Return the (x, y) coordinate for the center point of the cell that contains the specified text.  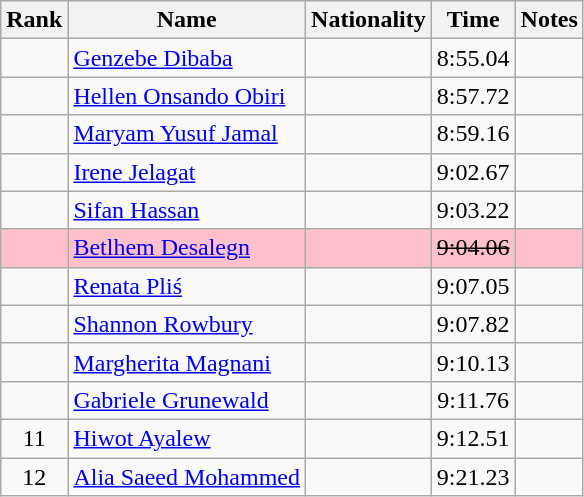
Maryam Yusuf Jamal (187, 134)
Hiwot Ayalew (187, 438)
Genzebe Dibaba (187, 58)
9:07.82 (473, 324)
Hellen Onsando Obiri (187, 96)
Nationality (369, 20)
Time (473, 20)
9:07.05 (473, 286)
Notes (549, 20)
Irene Jelagat (187, 172)
9:04.06 (473, 248)
8:59.16 (473, 134)
Sifan Hassan (187, 210)
Gabriele Grunewald (187, 400)
12 (34, 477)
9:21.23 (473, 477)
9:12.51 (473, 438)
11 (34, 438)
9:11.76 (473, 400)
Margherita Magnani (187, 362)
8:55.04 (473, 58)
Betlhem Desalegn (187, 248)
Rank (34, 20)
Alia Saeed Mohammed (187, 477)
9:03.22 (473, 210)
Shannon Rowbury (187, 324)
8:57.72 (473, 96)
9:10.13 (473, 362)
9:02.67 (473, 172)
Renata Pliś (187, 286)
Name (187, 20)
